Scan for the cell matching the given text and deliver its (X, Y) coordinate at center. 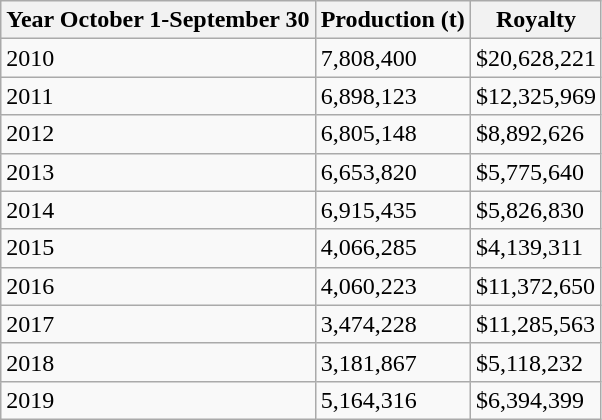
$5,118,232 (536, 362)
$5,775,640 (536, 172)
Production (t) (392, 20)
3,474,228 (392, 324)
6,805,148 (392, 134)
6,898,123 (392, 96)
$20,628,221 (536, 58)
6,915,435 (392, 210)
2010 (158, 58)
$11,285,563 (536, 324)
2014 (158, 210)
Royalty (536, 20)
$5,826,830 (536, 210)
2015 (158, 248)
$8,892,626 (536, 134)
4,066,285 (392, 248)
2012 (158, 134)
$6,394,399 (536, 400)
4,060,223 (392, 286)
2011 (158, 96)
7,808,400 (392, 58)
$11,372,650 (536, 286)
2013 (158, 172)
3,181,867 (392, 362)
2019 (158, 400)
$4,139,311 (536, 248)
5,164,316 (392, 400)
Year October 1-September 30 (158, 20)
2018 (158, 362)
$12,325,969 (536, 96)
6,653,820 (392, 172)
2016 (158, 286)
2017 (158, 324)
